Scan for the cell matching the given text and deliver its [x, y] coordinate at center. 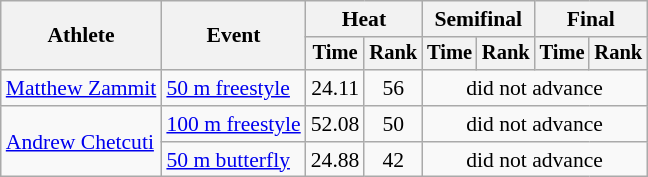
Semifinal [478, 19]
50 [393, 124]
52.08 [336, 124]
50 m freestyle [233, 88]
Event [233, 36]
Athlete [82, 36]
Heat [364, 19]
100 m freestyle [233, 124]
Andrew Chetcuti [82, 142]
Final [591, 19]
24.11 [336, 88]
56 [393, 88]
Matthew Zammit [82, 88]
